Identify which cell holds the provided text, then report its [x, y] central coordinate. 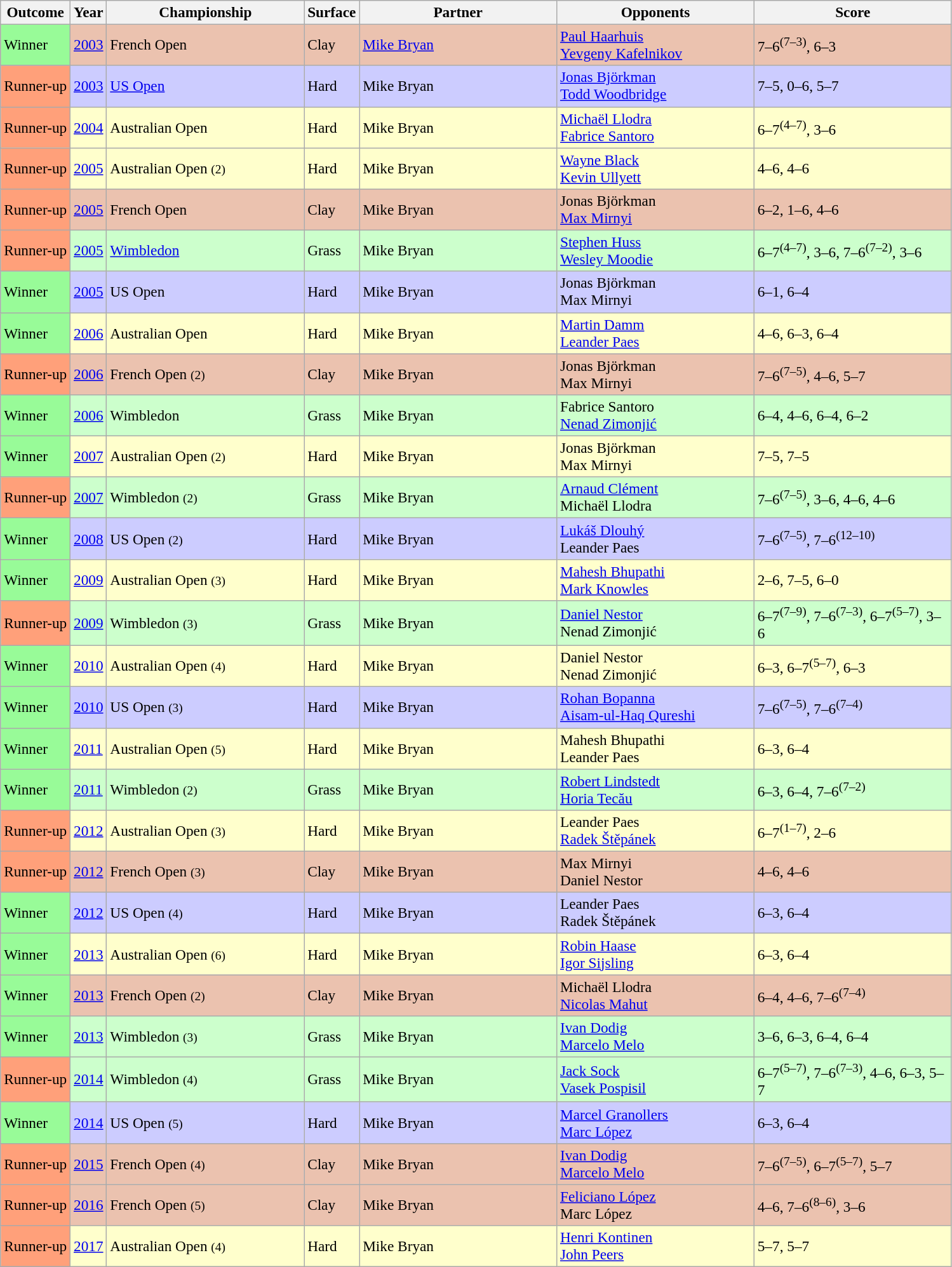
6–3, 6–7(5–7), 6–3 [852, 666]
Jonas Björkman Todd Woodbridge [655, 86]
Mahesh Bhupathi Leander Paes [655, 748]
2015 [89, 1163]
6–7(4–7), 3–6, 7–6(7–2), 3–6 [852, 250]
US Open (2) [206, 539]
Paul Haarhuis Yevgeny Kafelnikov [655, 44]
6–7(1–7), 2–6 [852, 831]
6–7(5–7), 7–6(7–3), 4–6, 6–3, 5–7 [852, 1080]
4–6, 6–3, 6–4 [852, 333]
2004 [89, 127]
Outcome [36, 12]
7–6(7–5), 7–6(7–4) [852, 707]
French Open (4) [206, 1163]
3–6, 6–3, 6–4, 6–4 [852, 1036]
Michaël Llodra Fabrice Santoro [655, 127]
Robin Haase Igor Sijsling [655, 954]
French Open (3) [206, 871]
US Open (4) [206, 913]
6–7(4–7), 3–6 [852, 127]
Surface [332, 12]
Year [89, 12]
Marcel Granollers Marc López [655, 1123]
Championship [206, 12]
6–4, 4–6, 6–4, 6–2 [852, 415]
Australian Open (6) [206, 954]
Score [852, 12]
Robert Lindstedt Horia Tecău [655, 789]
7–5, 7–5 [852, 456]
4–6, 7–6(8–6), 3–6 [852, 1204]
Henri Kontinen John Peers [655, 1246]
Mahesh Bhupathi Mark Knowles [655, 579]
Wayne Black Kevin Ullyett [655, 168]
Australian Open (5) [206, 748]
6–2, 1–6, 4–6 [852, 210]
Michaël Llodra Nicolas Mahut [655, 995]
7–5, 0–6, 5–7 [852, 86]
2–6, 7–5, 6–0 [852, 579]
7–6(7–5), 7–6(12–10) [852, 539]
US Open (5) [206, 1123]
Wimbledon (4) [206, 1080]
6–4, 4–6, 7–6(7–4) [852, 995]
2008 [89, 539]
Lukáš Dlouhý Leander Paes [655, 539]
7–6(7–5), 3–6, 4–6, 4–6 [852, 498]
French Open (5) [206, 1204]
Arnaud Clément Michaël Llodra [655, 498]
7–6(7–5), 6–7(5–7), 5–7 [852, 1163]
2016 [89, 1204]
Opponents [655, 12]
Feliciano López Marc López [655, 1204]
Jack Sock Vasek Pospisil [655, 1080]
Stephen Huss Wesley Moodie [655, 250]
5–7, 5–7 [852, 1246]
7–6(7–5), 4–6, 5–7 [852, 373]
7–6(7–3), 6–3 [852, 44]
2017 [89, 1246]
6–1, 6–4 [852, 292]
Partner [459, 12]
Rohan Bopanna Aisam-ul-Haq Qureshi [655, 707]
6–7(7–9), 7–6(7–3), 6–7(5–7), 3–6 [852, 622]
US Open (3) [206, 707]
Max Mirnyi Daniel Nestor [655, 871]
6–3, 6–4, 7–6(7–2) [852, 789]
Martin Damm Leander Paes [655, 333]
Fabrice Santoro Nenad Zimonjić [655, 415]
